Determine the (X, Y) coordinate at the center of the cell enclosing the given text.  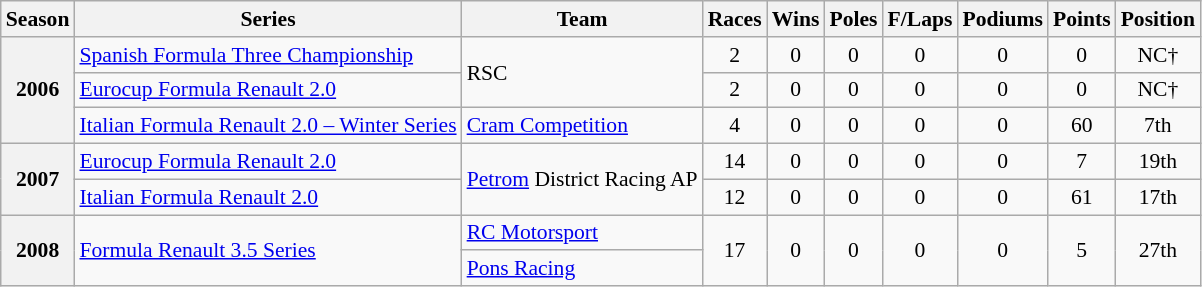
2006 (38, 90)
19th (1158, 162)
Team (582, 19)
4 (735, 126)
Italian Formula Renault 2.0 – Winter Series (268, 126)
7th (1158, 126)
Series (268, 19)
Podiums (1002, 19)
Petrom District Racing AP (582, 180)
Italian Formula Renault 2.0 (268, 197)
14 (735, 162)
27th (1158, 250)
F/Laps (920, 19)
Spanish Formula Three Championship (268, 55)
60 (1082, 126)
Formula Renault 3.5 Series (268, 250)
Position (1158, 19)
5 (1082, 250)
12 (735, 197)
Poles (853, 19)
17 (735, 250)
2007 (38, 180)
Pons Racing (582, 269)
Races (735, 19)
Cram Competition (582, 126)
Season (38, 19)
RSC (582, 72)
61 (1082, 197)
RC Motorsport (582, 233)
Points (1082, 19)
2008 (38, 250)
7 (1082, 162)
Wins (796, 19)
17th (1158, 197)
